Scan for the cell matching the given text and deliver its [X, Y] coordinate at center. 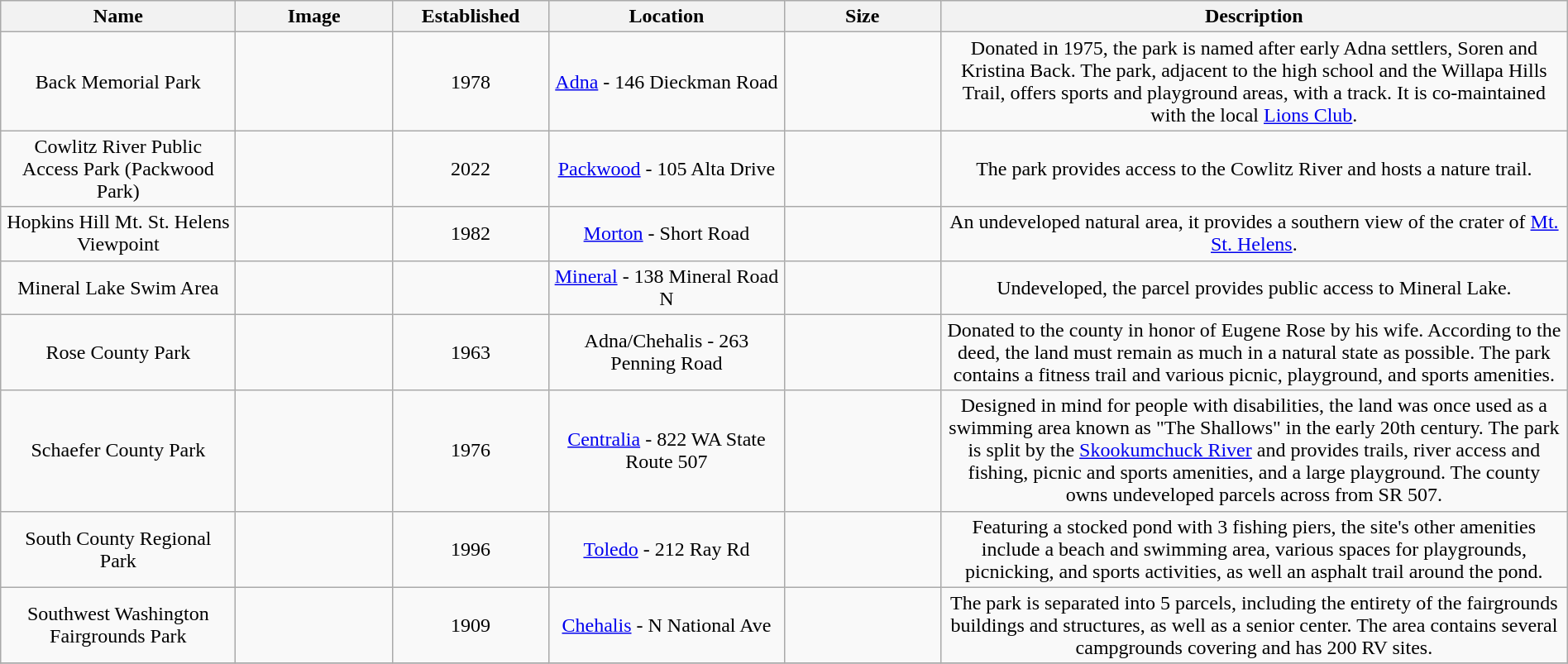
Adna/Chehalis - 263 Penning Road [667, 352]
Back Memorial Park [118, 81]
Toledo - 212 Ray Rd [667, 549]
1909 [471, 625]
Location [667, 17]
Image [314, 17]
Centralia - 822 WA State Route 507 [667, 451]
The park provides access to the Cowlitz River and hosts a nature trail. [1254, 169]
1963 [471, 352]
Size [862, 17]
Packwood - 105 Alta Drive [667, 169]
Morton - Short Road [667, 233]
Adna - 146 Dieckman Road [667, 81]
Chehalis - N National Ave [667, 625]
Mineral - 138 Mineral Road N [667, 288]
1982 [471, 233]
1978 [471, 81]
Southwest Washington Fairgrounds Park [118, 625]
1976 [471, 451]
South County Regional Park [118, 549]
Undeveloped, the parcel provides public access to Mineral Lake. [1254, 288]
Mineral Lake Swim Area [118, 288]
Cowlitz River Public Access Park (Packwood Park) [118, 169]
An undeveloped natural area, it provides a southern view of the crater of Mt. St. Helens. [1254, 233]
Schaefer County Park [118, 451]
Name [118, 17]
Description [1254, 17]
1996 [471, 549]
2022 [471, 169]
Rose County Park [118, 352]
Hopkins Hill Mt. St. Helens Viewpoint [118, 233]
Established [471, 17]
